From the cell containing the given text, extract its center point as [X, Y] coordinate. 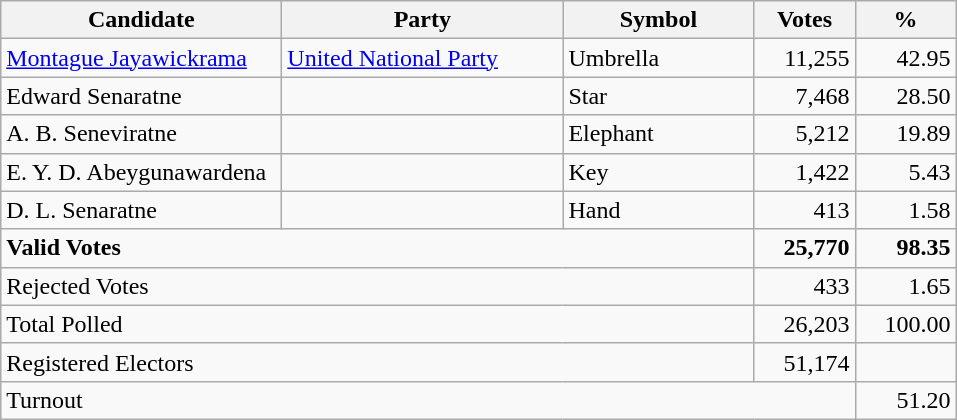
Star [658, 96]
Votes [804, 20]
433 [804, 286]
Turnout [428, 400]
Party [422, 20]
D. L. Senaratne [142, 210]
Total Polled [378, 324]
28.50 [906, 96]
1.58 [906, 210]
11,255 [804, 58]
51,174 [804, 362]
Registered Electors [378, 362]
Elephant [658, 134]
Montague Jayawickrama [142, 58]
1.65 [906, 286]
51.20 [906, 400]
1,422 [804, 172]
98.35 [906, 248]
100.00 [906, 324]
Umbrella [658, 58]
26,203 [804, 324]
Rejected Votes [378, 286]
5.43 [906, 172]
42.95 [906, 58]
Candidate [142, 20]
25,770 [804, 248]
Valid Votes [378, 248]
E. Y. D. Abeygunawardena [142, 172]
Symbol [658, 20]
% [906, 20]
7,468 [804, 96]
Hand [658, 210]
5,212 [804, 134]
Key [658, 172]
Edward Senaratne [142, 96]
413 [804, 210]
A. B. Seneviratne [142, 134]
19.89 [906, 134]
United National Party [422, 58]
